Find where the given text appears and provide that cell's center as [X, Y] coordinate. 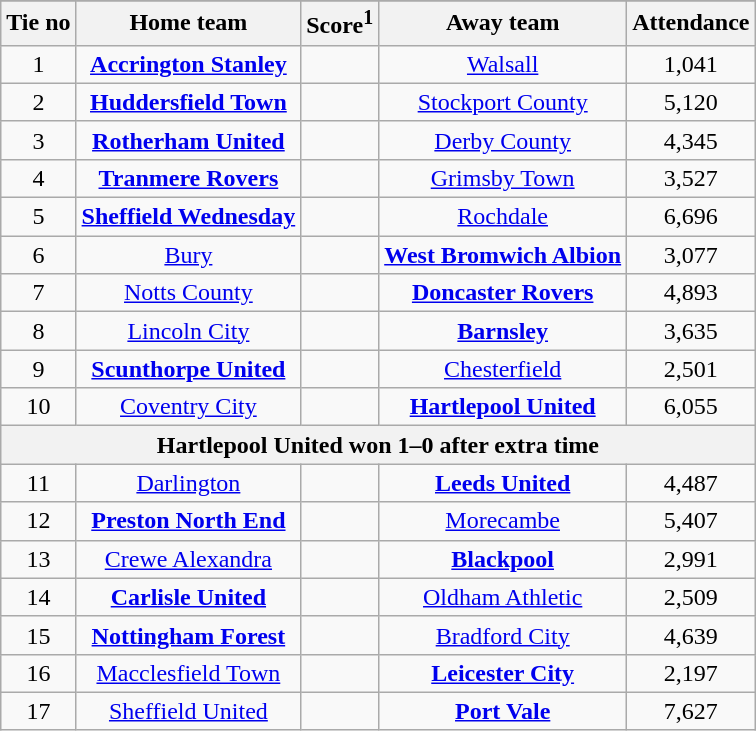
4,487 [691, 483]
16 [38, 673]
3,635 [691, 331]
11 [38, 483]
Chesterfield [503, 369]
6,696 [691, 217]
Hartlepool United [503, 407]
14 [38, 597]
4,893 [691, 293]
Bradford City [503, 635]
2,197 [691, 673]
Crewe Alexandra [188, 559]
Preston North End [188, 521]
7,627 [691, 711]
Darlington [188, 483]
4,345 [691, 140]
2,501 [691, 369]
Home team [188, 24]
7 [38, 293]
3 [38, 140]
6,055 [691, 407]
Notts County [188, 293]
12 [38, 521]
Nottingham Forest [188, 635]
17 [38, 711]
Away team [503, 24]
4,639 [691, 635]
Leicester City [503, 673]
4 [38, 178]
Accrington Stanley [188, 64]
Rochdale [503, 217]
3,527 [691, 178]
Score1 [340, 24]
Tie no [38, 24]
6 [38, 255]
2,509 [691, 597]
Bury [188, 255]
15 [38, 635]
2 [38, 102]
9 [38, 369]
Lincoln City [188, 331]
Coventry City [188, 407]
8 [38, 331]
5,120 [691, 102]
Attendance [691, 24]
1 [38, 64]
10 [38, 407]
Leeds United [503, 483]
Scunthorpe United [188, 369]
Tranmere Rovers [188, 178]
Macclesfield Town [188, 673]
Rotherham United [188, 140]
Doncaster Rovers [503, 293]
5 [38, 217]
Oldham Athletic [503, 597]
3,077 [691, 255]
Huddersfield Town [188, 102]
Grimsby Town [503, 178]
West Bromwich Albion [503, 255]
Morecambe [503, 521]
Carlisle United [188, 597]
5,407 [691, 521]
13 [38, 559]
Sheffield Wednesday [188, 217]
Barnsley [503, 331]
Port Vale [503, 711]
Derby County [503, 140]
Blackpool [503, 559]
Stockport County [503, 102]
2,991 [691, 559]
Hartlepool United won 1–0 after extra time [378, 445]
Sheffield United [188, 711]
Walsall [503, 64]
1,041 [691, 64]
